Search for the cell housing the specified text and yield its (x, y) center coordinate. 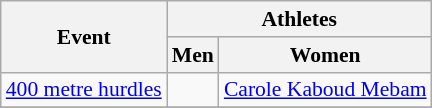
Athletes (300, 19)
Carole Kaboud Mebam (326, 90)
Men (193, 55)
Event (84, 36)
Women (326, 55)
400 metre hurdles (84, 90)
